Capture the cell that displays the provided text and extract its (X, Y) central coordinate. 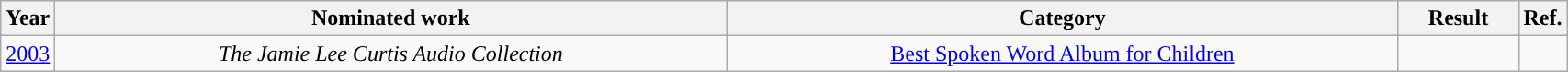
Year (28, 18)
Category (1062, 18)
Best Spoken Word Album for Children (1062, 54)
Ref. (1543, 18)
Result (1459, 18)
2003 (28, 54)
Nominated work (391, 18)
The Jamie Lee Curtis Audio Collection (391, 54)
